Return [X, Y] of the center of cell containing provided text 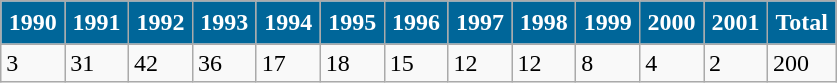
8 [608, 63]
1998 [544, 22]
3 [33, 63]
1990 [33, 22]
15 [416, 63]
1996 [416, 22]
1997 [480, 22]
1993 [224, 22]
31 [97, 63]
1995 [352, 22]
4 [672, 63]
36 [224, 63]
42 [161, 63]
1992 [161, 22]
1994 [288, 22]
2001 [736, 22]
200 [801, 63]
1999 [608, 22]
18 [352, 63]
Total [801, 22]
1991 [97, 22]
2000 [672, 22]
17 [288, 63]
2 [736, 63]
